Identify which cell holds the provided text, then report its [X, Y] central coordinate. 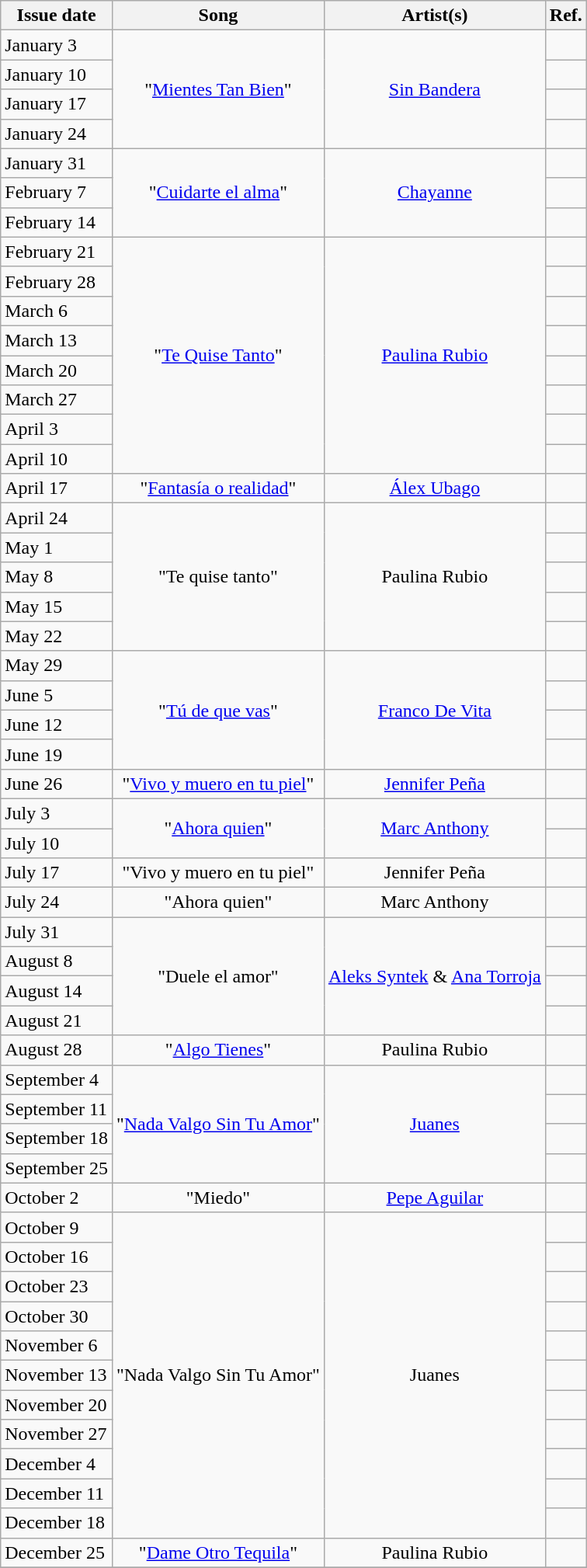
February 14 [57, 222]
"Dame Otro Tequila" [217, 1552]
"Mientes Tan Bien" [217, 89]
October 23 [57, 1286]
July 3 [57, 813]
January 3 [57, 45]
October 9 [57, 1227]
June 26 [57, 784]
July 17 [57, 873]
June 5 [57, 695]
Chayanne [435, 193]
January 10 [57, 75]
March 13 [57, 340]
December 4 [57, 1464]
January 31 [57, 163]
January 24 [57, 134]
November 6 [57, 1346]
Franco De Vita [435, 710]
May 1 [57, 548]
May 15 [57, 607]
Álex Ubago [435, 488]
October 30 [57, 1316]
December 18 [57, 1523]
May 29 [57, 666]
February 21 [57, 252]
"Te quise tanto" [217, 577]
Artist(s) [435, 16]
June 12 [57, 725]
August 14 [57, 991]
April 10 [57, 459]
August 8 [57, 961]
September 4 [57, 1080]
September 25 [57, 1168]
April 17 [57, 488]
June 19 [57, 754]
December 11 [57, 1493]
March 6 [57, 311]
April 3 [57, 429]
October 16 [57, 1257]
February 7 [57, 193]
August 28 [57, 1050]
"Te Quise Tanto" [217, 355]
March 27 [57, 400]
July 10 [57, 843]
January 17 [57, 104]
September 11 [57, 1109]
"Tú de que vas" [217, 710]
July 24 [57, 902]
November 13 [57, 1375]
"Miedo" [217, 1198]
July 31 [57, 932]
February 28 [57, 281]
May 22 [57, 636]
Sin Bandera [435, 89]
December 25 [57, 1552]
November 20 [57, 1405]
March 20 [57, 370]
April 24 [57, 518]
Issue date [57, 16]
Ref. [565, 16]
"Fantasía o realidad" [217, 488]
May 8 [57, 577]
Aleks Syntek & Ana Torroja [435, 976]
October 2 [57, 1198]
August 21 [57, 1020]
"Cuidarte el alma" [217, 193]
November 27 [57, 1434]
Song [217, 16]
Pepe Aguilar [435, 1198]
"Duele el amor" [217, 976]
September 18 [57, 1139]
"Algo Tienes" [217, 1050]
